Pinpoint the cell where the given text exists, returning its [x, y] midpoint coordinate. 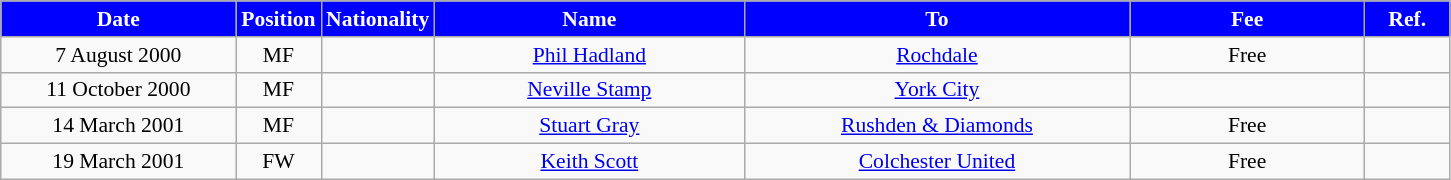
Rochdale [936, 55]
Phil Hadland [589, 55]
Keith Scott [589, 162]
Name [589, 19]
Fee [1248, 19]
19 March 2001 [118, 162]
14 March 2001 [118, 126]
Neville Stamp [589, 90]
Date [118, 19]
Rushden & Diamonds [936, 126]
Nationality [378, 19]
To [936, 19]
Ref. [1408, 19]
Stuart Gray [589, 126]
Colchester United [936, 162]
Position [278, 19]
7 August 2000 [118, 55]
FW [278, 162]
York City [936, 90]
11 October 2000 [118, 90]
